Provide the (x, y) coordinate of the cell's center where the given text is located.  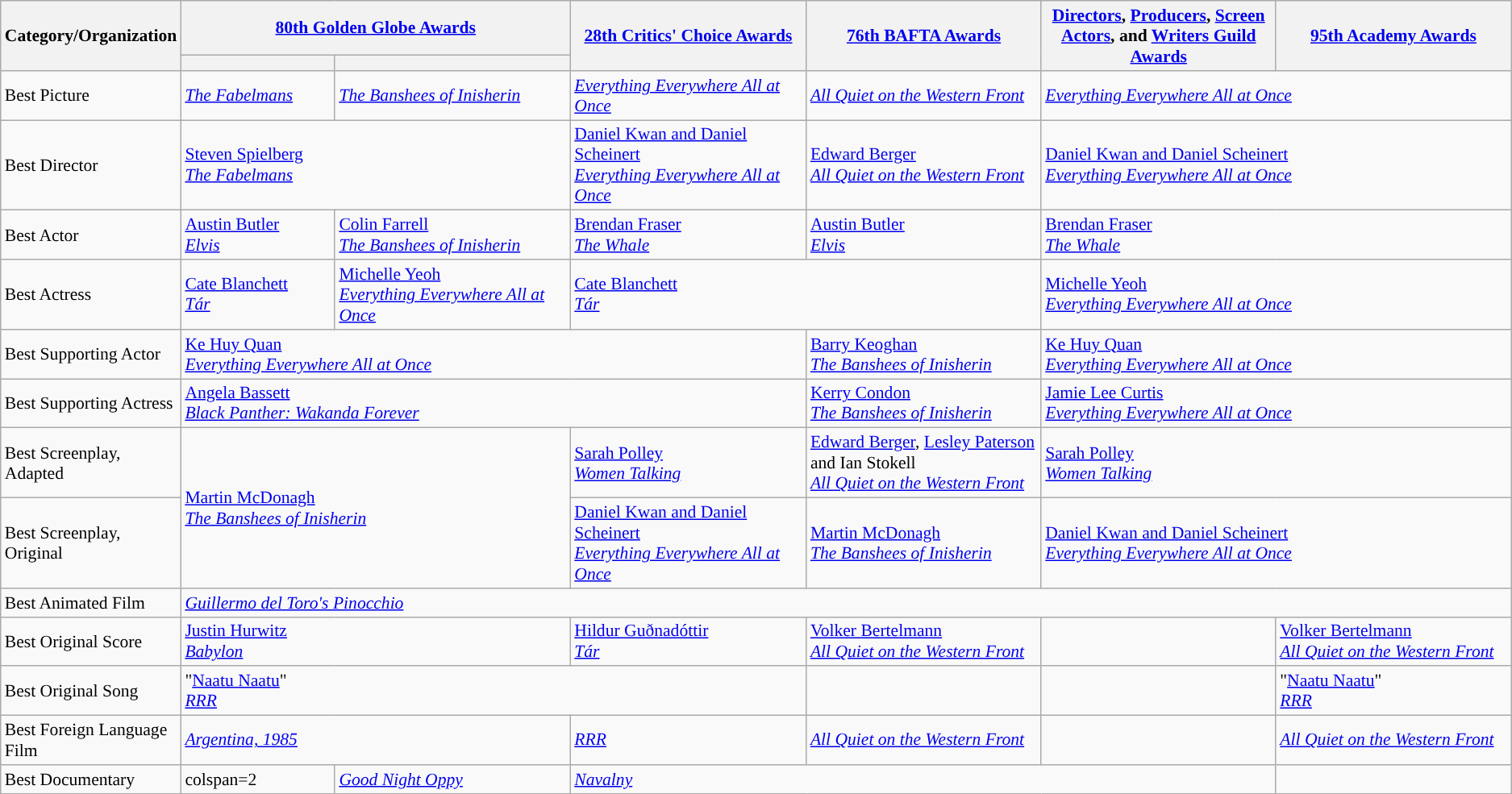
Best Supporting Actress (91, 403)
Navalny (923, 779)
Argentina, 1985 (376, 740)
Steven SpielbergThe Fabelmans (376, 165)
95th Academy Awards (1393, 35)
Edward Berger, Lesley Paterson and Ian StokellAll Quiet on the Western Front (924, 463)
colspan=2 (258, 779)
Edward BergerAll Quiet on the Western Front (924, 165)
Guillermo del Toro's Pinocchio (845, 603)
Category/Organization (91, 35)
Good Night Oppy (452, 779)
Hildur GuðnadóttirTár (689, 642)
Best Actress (91, 295)
Best Director (91, 165)
Kerry CondonThe Banshees of Inisherin (924, 403)
Best Original Song (91, 692)
Jamie Lee CurtisEverything Everywhere All at Once (1276, 403)
Justin HurwitzBabylon (376, 642)
Best Actor (91, 235)
Colin FarrellThe Banshees of Inisherin (452, 235)
Best Documentary (91, 779)
80th Golden Globe Awards (376, 27)
Barry KeoghanThe Banshees of Inisherin (924, 355)
Best Foreign Language Film (91, 740)
Best Supporting Actor (91, 355)
Directors, Producers, Screen Actors, and Writers Guild Awards (1158, 35)
28th Critics' Choice Awards (689, 35)
Best Screenplay, Original (91, 543)
Best Screenplay, Adapted (91, 463)
The Banshees of Inisherin (452, 95)
Angela BassettBlack Panther: Wakanda Forever (494, 403)
Best Animated Film (91, 603)
76th BAFTA Awards (924, 35)
Best Original Score (91, 642)
Best Picture (91, 95)
The Fabelmans (258, 95)
RRR (689, 740)
